Extract the (X, Y) coordinate from the center of the cell holding the provided text.  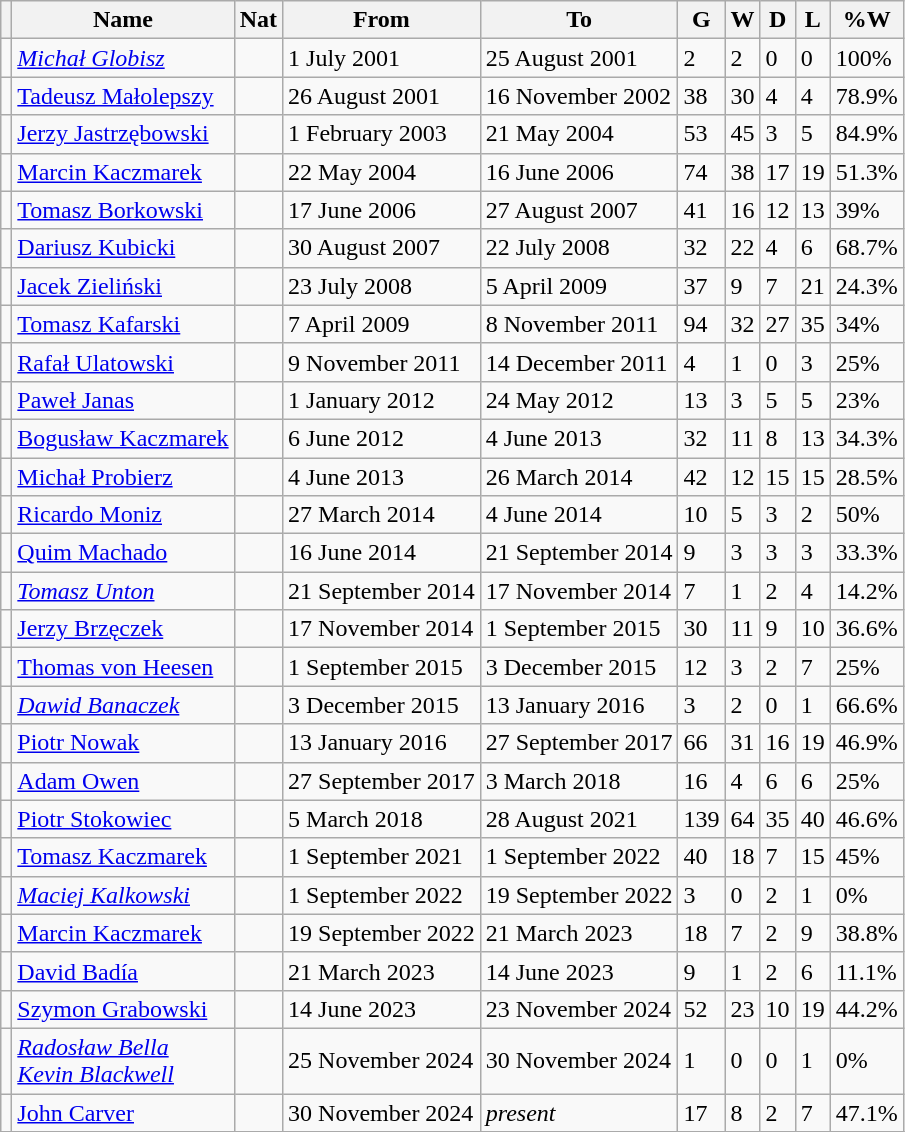
39% (866, 210)
D (778, 20)
Rafał Ulatowski (123, 362)
26 March 2014 (579, 477)
45 (742, 134)
Tomasz Kafarski (123, 324)
23 July 2008 (382, 286)
Jerzy Brzęczek (123, 629)
17 June 2006 (382, 210)
Tomasz Borkowski (123, 210)
34% (866, 324)
Tadeusz Małolepszy (123, 96)
5 April 2009 (579, 286)
To (579, 20)
21 (812, 286)
74 (702, 172)
21 May 2004 (579, 134)
Name (123, 20)
Adam Owen (123, 781)
22 May 2004 (382, 172)
53 (702, 134)
64 (742, 819)
Piotr Stokowiec (123, 819)
41 (702, 210)
84.9% (866, 134)
W (742, 20)
Ricardo Moniz (123, 515)
46.6% (866, 819)
Nat (258, 20)
4 June 2014 (579, 515)
Jerzy Jastrzębowski (123, 134)
1 July 2001 (382, 58)
16 June 2014 (382, 553)
47.1% (866, 1113)
1 February 2003 (382, 134)
25 August 2001 (579, 58)
1 September 2021 (382, 857)
100% (866, 58)
23% (866, 400)
%W (866, 20)
Maciej Kalkowski (123, 895)
Tomasz Kaczmarek (123, 857)
22 (742, 248)
30 August 2007 (382, 248)
66 (702, 743)
Quim Machado (123, 553)
23 November 2024 (579, 1009)
28.5% (866, 477)
28 August 2021 (579, 819)
16 June 2006 (579, 172)
44.2% (866, 1009)
51.3% (866, 172)
42 (702, 477)
Tomasz Unton (123, 591)
26 August 2001 (382, 96)
50% (866, 515)
Bogusław Kaczmarek (123, 438)
From (382, 20)
46.9% (866, 743)
38.8% (866, 933)
7 April 2009 (382, 324)
68.7% (866, 248)
52 (702, 1009)
5 March 2018 (382, 819)
11.1% (866, 971)
Michał Globisz (123, 58)
David Badía (123, 971)
Radosław BellaKevin Blackwell (123, 1060)
Thomas von Heesen (123, 667)
78.9% (866, 96)
36.6% (866, 629)
Dariusz Kubicki (123, 248)
Paweł Janas (123, 400)
27 (778, 324)
23 (742, 1009)
Michał Probierz (123, 477)
66.6% (866, 705)
present (579, 1113)
16 November 2002 (579, 96)
94 (702, 324)
8 November 2011 (579, 324)
Dawid Banaczek (123, 705)
139 (702, 819)
John Carver (123, 1113)
24.3% (866, 286)
L (812, 20)
G (702, 20)
27 March 2014 (382, 515)
33.3% (866, 553)
14.2% (866, 591)
37 (702, 286)
24 May 2012 (579, 400)
Szymon Grabowski (123, 1009)
Jacek Zieliński (123, 286)
Piotr Nowak (123, 743)
22 July 2008 (579, 248)
14 December 2011 (579, 362)
3 March 2018 (579, 781)
31 (742, 743)
34.3% (866, 438)
1 January 2012 (382, 400)
25 November 2024 (382, 1060)
6 June 2012 (382, 438)
9 November 2011 (382, 362)
27 August 2007 (579, 210)
45% (866, 857)
